Capture the cell that displays the provided text and extract its [x, y] central coordinate. 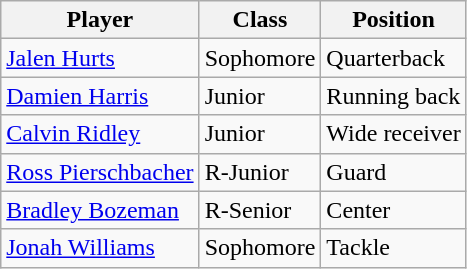
Class [260, 20]
Guard [394, 172]
Player [100, 20]
Tackle [394, 248]
Jalen Hurts [100, 58]
Position [394, 20]
Damien Harris [100, 96]
Wide receiver [394, 134]
Calvin Ridley [100, 134]
Bradley Bozeman [100, 210]
Jonah Williams [100, 248]
Center [394, 210]
Quarterback [394, 58]
R-Senior [260, 210]
Running back [394, 96]
Ross Pierschbacher [100, 172]
R-Junior [260, 172]
